Extract the (x, y) coordinate from the center of the cell holding the provided text.  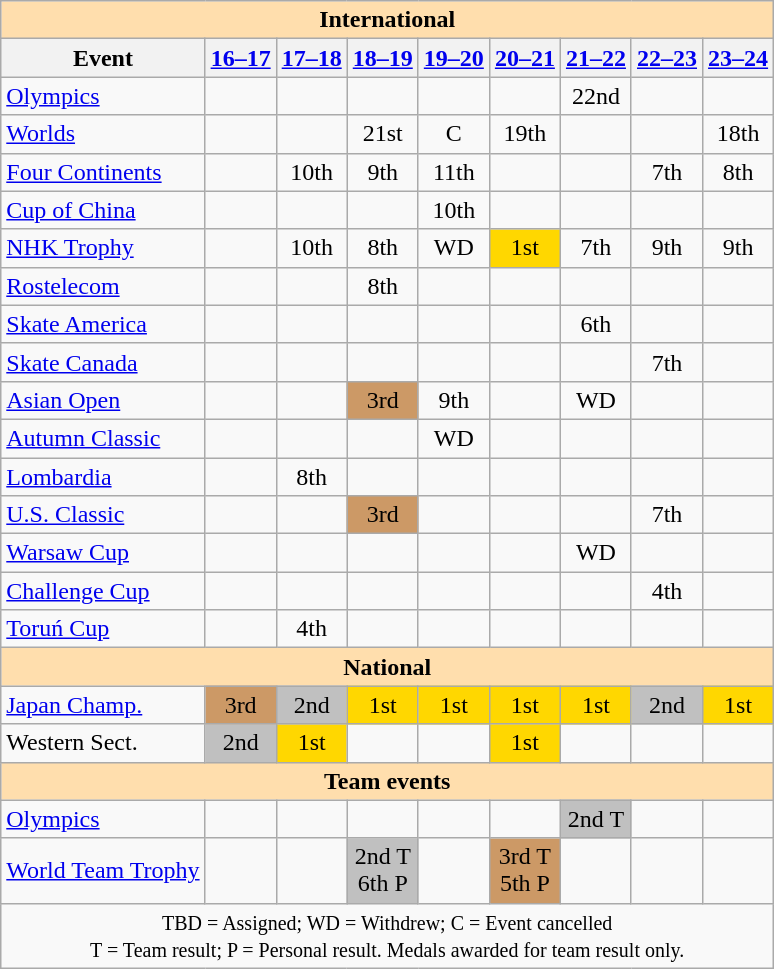
National (388, 667)
6th (596, 324)
2nd T 6th P (382, 870)
16–17 (240, 58)
23–24 (738, 58)
19th (524, 134)
NHK Trophy (103, 248)
Warsaw Cup (103, 553)
Lombardia (103, 477)
C (454, 134)
Toruń Cup (103, 629)
11th (454, 172)
Western Sect. (103, 743)
Cup of China (103, 210)
Worlds (103, 134)
Skate America (103, 324)
17–18 (312, 58)
Four Continents (103, 172)
2nd T (596, 819)
Rostelecom (103, 286)
International (388, 20)
Autumn Classic (103, 438)
Skate Canada (103, 362)
18–19 (382, 58)
3rd T 5th P (524, 870)
21–22 (596, 58)
Japan Champ. (103, 705)
Challenge Cup (103, 591)
19–20 (454, 58)
22–23 (666, 58)
21st (382, 134)
World Team Trophy (103, 870)
18th (738, 134)
20–21 (524, 58)
Team events (388, 781)
Asian Open (103, 400)
U.S. Classic (103, 515)
22nd (596, 96)
TBD = Assigned; WD = Withdrew; C = Event cancelled T = Team result; P = Personal result. Medals awarded for team result only. (388, 936)
Event (103, 58)
